Return the (x, y) coordinate for the center point of the cell that contains the specified text.  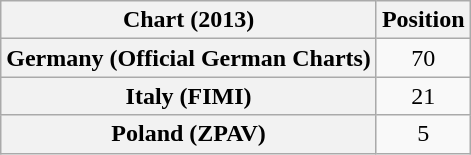
70 (423, 58)
Poland (ZPAV) (189, 134)
Chart (2013) (189, 20)
Germany (Official German Charts) (189, 58)
21 (423, 96)
5 (423, 134)
Position (423, 20)
Italy (FIMI) (189, 96)
